Search for the cell housing the specified text and yield its (X, Y) center coordinate. 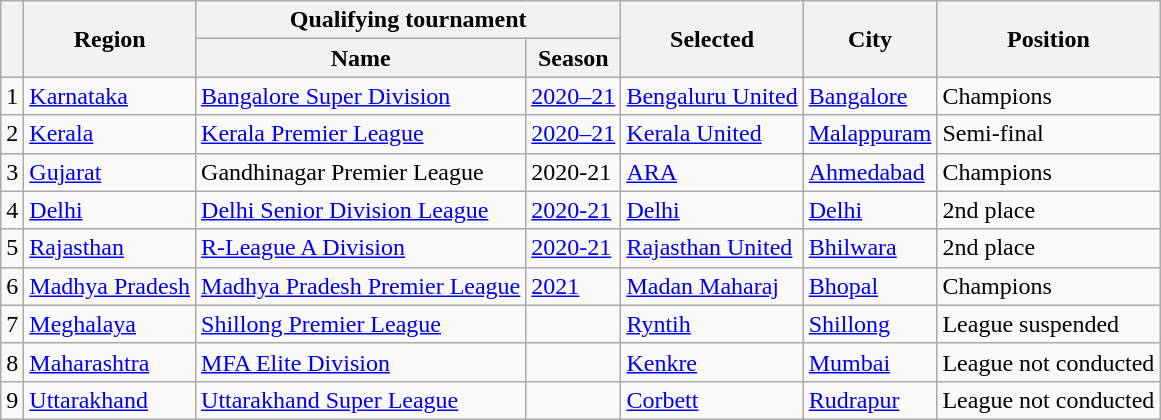
City (870, 39)
Corbett (712, 400)
Shillong Premier League (361, 324)
League suspended (1048, 324)
1 (12, 96)
Gujarat (110, 172)
Region (110, 39)
Gandhinagar Premier League (361, 172)
Malappuram (870, 134)
Shillong (870, 324)
Bengaluru United (712, 96)
Kenkre (712, 362)
Name (361, 58)
4 (12, 210)
Position (1048, 39)
Kerala Premier League (361, 134)
2 (12, 134)
Selected (712, 39)
8 (12, 362)
Rajasthan United (712, 248)
Rudrapur (870, 400)
Delhi Senior Division League (361, 210)
Ahmedabad (870, 172)
Maharashtra (110, 362)
Uttarakhand (110, 400)
Meghalaya (110, 324)
9 (12, 400)
5 (12, 248)
2021 (574, 286)
Madhya Pradesh Premier League (361, 286)
Mumbai (870, 362)
Semi-final (1048, 134)
Karnataka (110, 96)
Qualifying tournament (408, 20)
Ryntih (712, 324)
Bangalore Super Division (361, 96)
Rajasthan (110, 248)
R-League A Division (361, 248)
7 (12, 324)
Kerala (110, 134)
Madhya Pradesh (110, 286)
MFA Elite Division (361, 362)
Season (574, 58)
Kerala United (712, 134)
Bangalore (870, 96)
3 (12, 172)
Bhilwara (870, 248)
Madan Maharaj (712, 286)
ARA (712, 172)
Uttarakhand Super League (361, 400)
Bhopal (870, 286)
6 (12, 286)
